Locate the cell with the specified text and output its (X, Y) center coordinate. 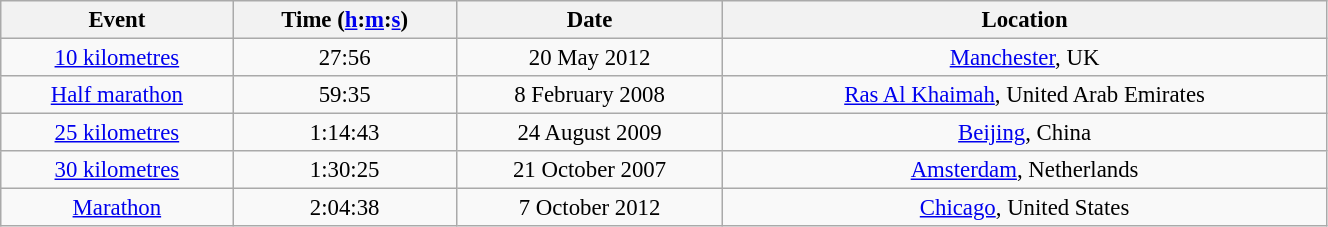
Manchester, UK (1025, 58)
27:56 (344, 58)
Amsterdam, Netherlands (1025, 170)
1:14:43 (344, 133)
Event (117, 20)
21 October 2007 (589, 170)
Beijing, China (1025, 133)
Chicago, United States (1025, 208)
1:30:25 (344, 170)
8 February 2008 (589, 95)
7 October 2012 (589, 208)
59:35 (344, 95)
2:04:38 (344, 208)
Date (589, 20)
Ras Al Khaimah, United Arab Emirates (1025, 95)
25 kilometres (117, 133)
10 kilometres (117, 58)
20 May 2012 (589, 58)
Location (1025, 20)
24 August 2009 (589, 133)
Half marathon (117, 95)
Marathon (117, 208)
30 kilometres (117, 170)
Time (h:m:s) (344, 20)
